Determine the (X, Y) coordinate at the center of the cell enclosing the given text.  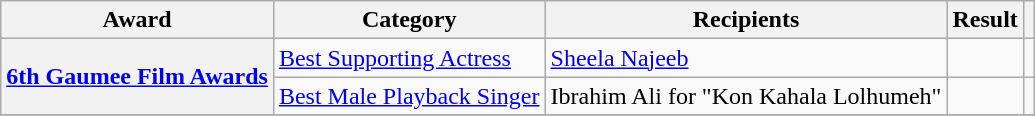
Result (985, 20)
6th Gaumee Film Awards (138, 77)
Category (409, 20)
Award (138, 20)
Ibrahim Ali for "Kon Kahala Lolhumeh" (746, 96)
Best Supporting Actress (409, 58)
Sheela Najeeb (746, 58)
Recipients (746, 20)
Best Male Playback Singer (409, 96)
